Scan for the cell matching the given text and deliver its [X, Y] coordinate at center. 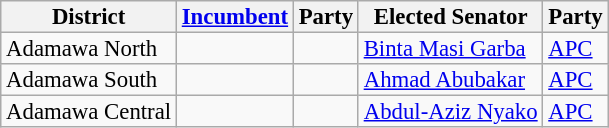
District [89, 17]
Abdul-Aziz Nyako [450, 112]
Ahmad Abubakar [450, 80]
Adamawa North [89, 49]
Elected Senator [450, 17]
Binta Masi Garba [450, 49]
Adamawa Central [89, 112]
Adamawa South [89, 80]
Incumbent [234, 17]
